Find where the given text appears and provide that cell's center as (x, y) coordinate. 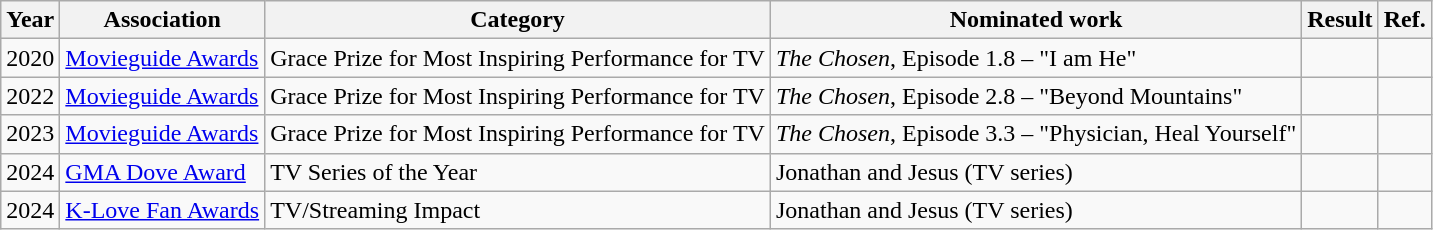
TV/Streaming Impact (518, 210)
2020 (30, 58)
The Chosen, Episode 3.3 – "Physician, Heal Yourself" (1036, 134)
TV Series of the Year (518, 172)
Year (30, 20)
2022 (30, 96)
K-Love Fan Awards (162, 210)
Category (518, 20)
Result (1340, 20)
The Chosen, Episode 2.8 – "Beyond Mountains" (1036, 96)
The Chosen, Episode 1.8 – "I am He" (1036, 58)
GMA Dove Award (162, 172)
Nominated work (1036, 20)
Ref. (1404, 20)
Association (162, 20)
2023 (30, 134)
